Extract the (X, Y) coordinate from the center of the cell holding the provided text.  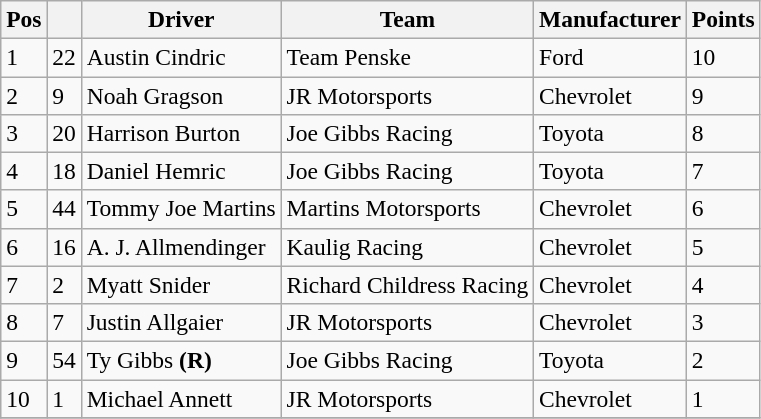
Richard Childress Racing (407, 285)
Team Penske (407, 57)
44 (64, 209)
Driver (181, 19)
20 (64, 133)
Tommy Joe Martins (181, 209)
Harrison Burton (181, 133)
22 (64, 57)
Ford (610, 57)
Manufacturer (610, 19)
Team (407, 19)
Pos (24, 19)
Ty Gibbs (R) (181, 360)
Myatt Snider (181, 285)
A. J. Allmendinger (181, 247)
Martins Motorsports (407, 209)
Michael Annett (181, 398)
Noah Gragson (181, 95)
18 (64, 171)
Daniel Hemric (181, 171)
16 (64, 247)
Points (723, 19)
Austin Cindric (181, 57)
Kaulig Racing (407, 247)
Justin Allgaier (181, 322)
54 (64, 360)
